Identify which cell holds the provided text, then report its [x, y] central coordinate. 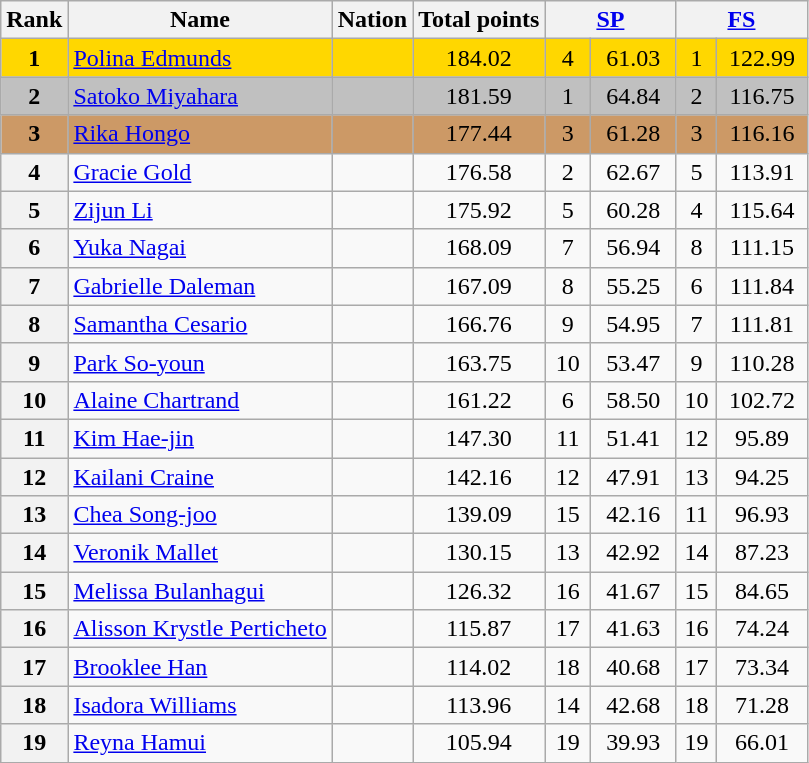
66.01 [762, 743]
116.75 [762, 96]
47.91 [634, 477]
SP [610, 20]
84.65 [762, 591]
114.02 [479, 667]
181.59 [479, 96]
Park So-youn [200, 362]
42.92 [634, 553]
Alisson Krystle Perticheto [200, 629]
41.67 [634, 591]
111.15 [762, 248]
113.96 [479, 705]
115.64 [762, 210]
126.32 [479, 591]
105.94 [479, 743]
39.93 [634, 743]
176.58 [479, 172]
Total points [479, 20]
55.25 [634, 286]
Zijun Li [200, 210]
51.41 [634, 438]
Rank [34, 20]
61.03 [634, 58]
87.23 [762, 553]
113.91 [762, 172]
53.47 [634, 362]
122.99 [762, 58]
139.09 [479, 515]
Samantha Cesario [200, 324]
Alaine Chartrand [200, 400]
Kailani Craine [200, 477]
62.67 [634, 172]
163.75 [479, 362]
Satoko Miyahara [200, 96]
130.15 [479, 553]
Kim Hae-jin [200, 438]
116.16 [762, 134]
71.28 [762, 705]
Gracie Gold [200, 172]
95.89 [762, 438]
96.93 [762, 515]
40.68 [634, 667]
94.25 [762, 477]
74.24 [762, 629]
64.84 [634, 96]
42.68 [634, 705]
168.09 [479, 248]
115.87 [479, 629]
Chea Song-joo [200, 515]
177.44 [479, 134]
60.28 [634, 210]
56.94 [634, 248]
Polina Edmunds [200, 58]
161.22 [479, 400]
Reyna Hamui [200, 743]
147.30 [479, 438]
41.63 [634, 629]
FS [742, 20]
142.16 [479, 477]
61.28 [634, 134]
Name [200, 20]
42.16 [634, 515]
167.09 [479, 286]
73.34 [762, 667]
102.72 [762, 400]
111.81 [762, 324]
Brooklee Han [200, 667]
Isadora Williams [200, 705]
175.92 [479, 210]
Veronik Mallet [200, 553]
Rika Hongo [200, 134]
58.50 [634, 400]
Yuka Nagai [200, 248]
Melissa Bulanhagui [200, 591]
Nation [372, 20]
111.84 [762, 286]
54.95 [634, 324]
166.76 [479, 324]
Gabrielle Daleman [200, 286]
184.02 [479, 58]
110.28 [762, 362]
